Find where the given text appears and provide that cell's center as [X, Y] coordinate. 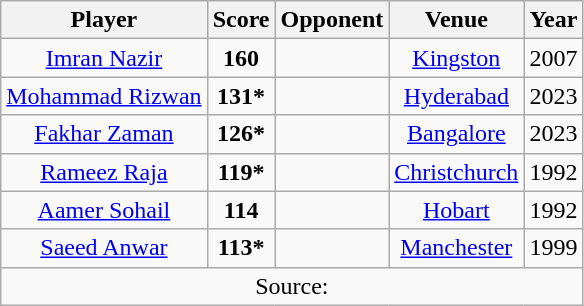
1999 [554, 248]
Manchester [456, 248]
Mohammad Rizwan [104, 96]
126* [241, 134]
Saeed Anwar [104, 248]
113* [241, 248]
Imran Nazir [104, 58]
119* [241, 172]
Hyderabad [456, 96]
Fakhar Zaman [104, 134]
Rameez Raja [104, 172]
Score [241, 20]
Year [554, 20]
Bangalore [456, 134]
Source: [292, 286]
160 [241, 58]
2007 [554, 58]
131* [241, 96]
114 [241, 210]
Hobart [456, 210]
Aamer Sohail [104, 210]
Kingston [456, 58]
Venue [456, 20]
Opponent [332, 20]
Christchurch [456, 172]
Player [104, 20]
